From the cell containing the given text, extract its center point as [x, y] coordinate. 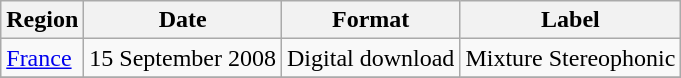
Mixture Stereophonic [570, 58]
France [42, 58]
Format [371, 20]
Date [183, 20]
15 September 2008 [183, 58]
Digital download [371, 58]
Label [570, 20]
Region [42, 20]
